Identify which cell holds the provided text, then report its [x, y] central coordinate. 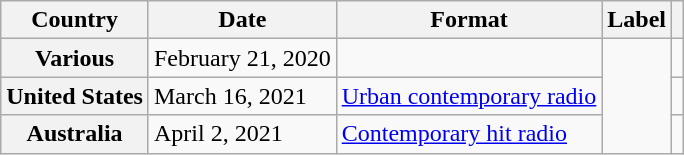
Australia [75, 134]
Format [469, 20]
United States [75, 96]
Label [637, 20]
Urban contemporary radio [469, 96]
Date [242, 20]
February 21, 2020 [242, 58]
Various [75, 58]
April 2, 2021 [242, 134]
Country [75, 20]
Contemporary hit radio [469, 134]
March 16, 2021 [242, 96]
